Provide the [X, Y] coordinate of the cell's center where the given text is located.  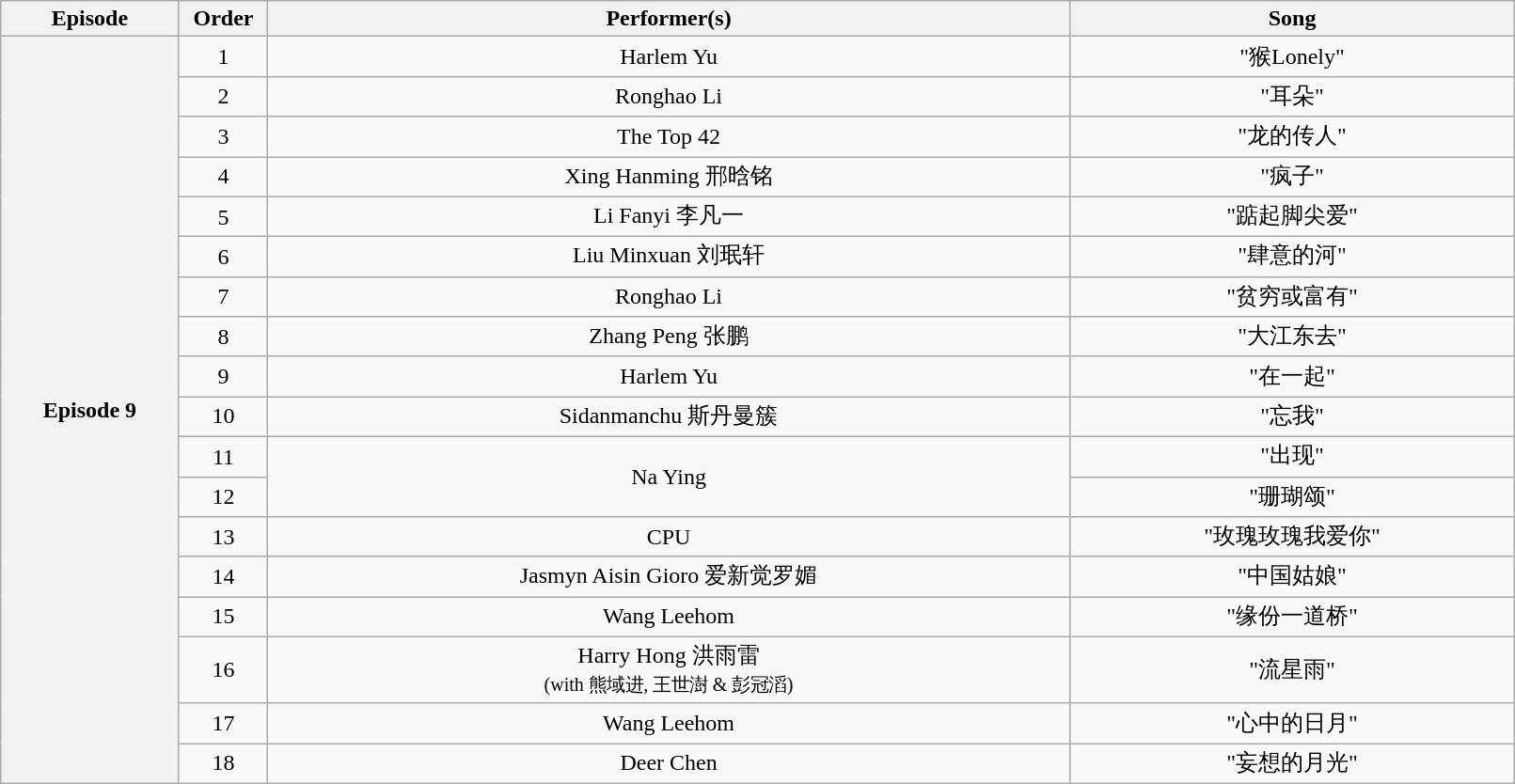
4 [224, 177]
The Top 42 [669, 137]
"龙的传人" [1292, 137]
"忘我" [1292, 417]
Liu Minxuan 刘珉轩 [669, 258]
15 [224, 617]
Song [1292, 19]
"妄想的月光" [1292, 763]
3 [224, 137]
7 [224, 297]
Performer(s) [669, 19]
16 [224, 669]
6 [224, 258]
"珊瑚颂" [1292, 496]
Episode [90, 19]
12 [224, 496]
"流星雨" [1292, 669]
Order [224, 19]
"贫穷或富有" [1292, 297]
"疯子" [1292, 177]
"耳朵" [1292, 96]
2 [224, 96]
Harry Hong 洪雨雷(with 熊域进, 王世澍 & 彭冠滔) [669, 669]
Episode 9 [90, 410]
9 [224, 376]
"出现" [1292, 457]
"肆意的河" [1292, 258]
1 [224, 56]
8 [224, 337]
Jasmyn Aisin Gioro 爱新觉罗媚 [669, 577]
"中国姑娘" [1292, 577]
"缘份一道桥" [1292, 617]
Deer Chen [669, 763]
"大江东去" [1292, 337]
14 [224, 577]
Na Ying [669, 476]
"踮起脚尖爱" [1292, 216]
10 [224, 417]
"心中的日月" [1292, 724]
"玫瑰玫瑰我爱你" [1292, 538]
18 [224, 763]
Li Fanyi 李凡一 [669, 216]
CPU [669, 538]
17 [224, 724]
"猴Lonely" [1292, 56]
11 [224, 457]
Xing Hanming 邢晗铭 [669, 177]
13 [224, 538]
"在一起" [1292, 376]
5 [224, 216]
Zhang Peng 张鹏 [669, 337]
Sidanmanchu 斯丹曼簇 [669, 417]
